Output the (X, Y) coordinate of the center of the cell containing the given text.  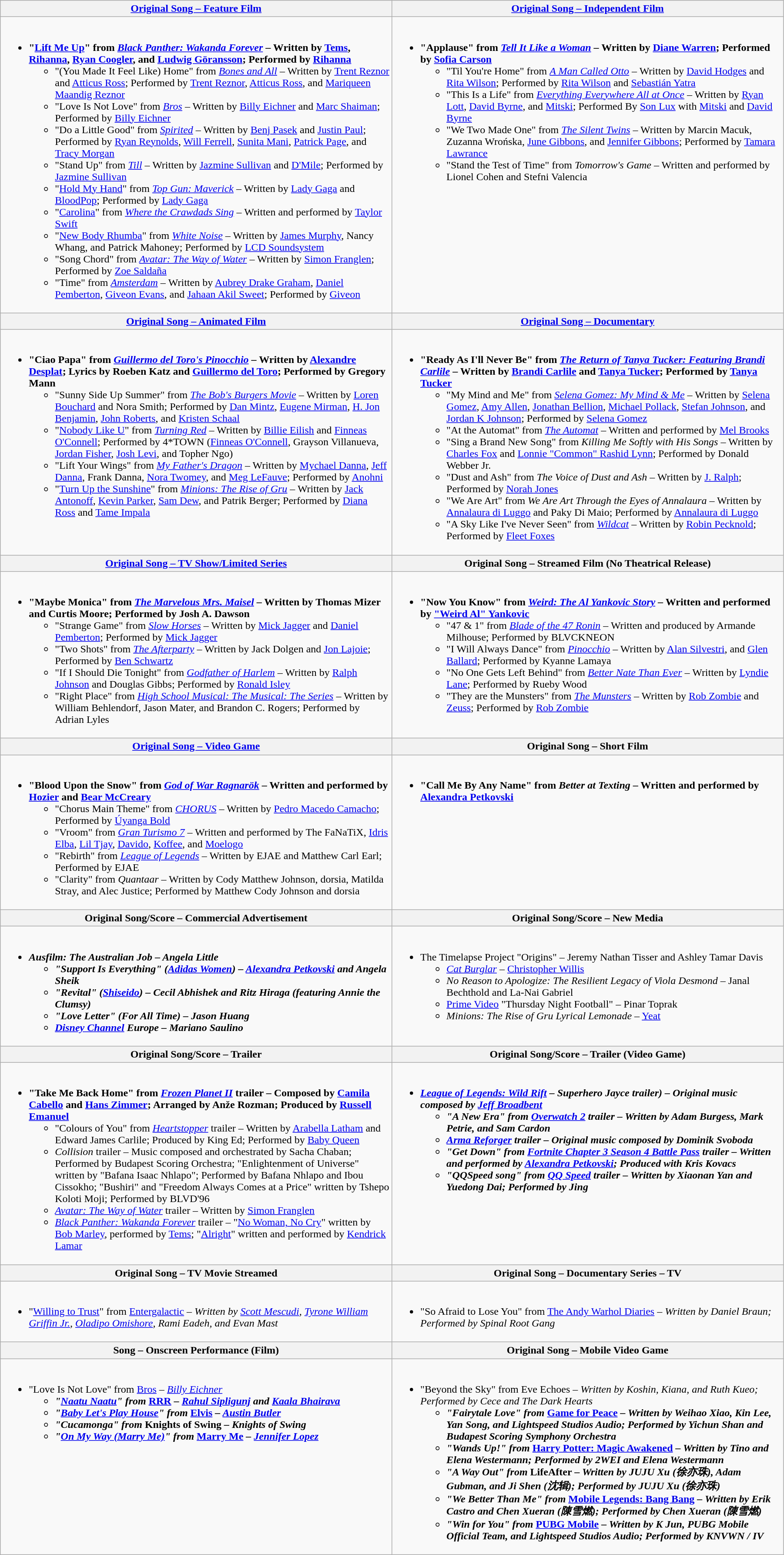
Original Song – Independent Film (588, 9)
Original Song/Score – Trailer (196, 1054)
Original Song – Streamed Film (No Theatrical Release) (588, 563)
Song – Onscreen Performance (Film) (196, 1350)
"So Afraid to Lose You" from The Andy Warhol Diaries – Written by Daniel Braun; Performed by Spinal Root Gang (588, 1312)
Original Song – TV Movie Streamed (196, 1273)
Original Song – Mobile Video Game (588, 1350)
Original Song – Documentary Series – TV (588, 1273)
Original Song/Score – New Media (588, 918)
Original Song – Short Film (588, 746)
"Call Me By Any Name" from Better at Texting – Written and performed by Alexandra Petkovski (588, 832)
"Willing to Trust" from Entergalactic – Written by Scott Mescudi, Tyrone William Griffin Jr., Oladipo Omishore, Rami Eadeh, and Evan Mast (196, 1312)
Original Song – Video Game (196, 746)
Original Song – TV Show/Limited Series (196, 563)
Original Song/Score – Trailer (Video Game) (588, 1054)
Original Song/Score – Commercial Advertisement (196, 918)
Original Song – Animated Film (196, 321)
Original Song – Feature Film (196, 9)
Original Song – Documentary (588, 321)
